Provide the (x, y) coordinate of the cell's center where the given text is located.  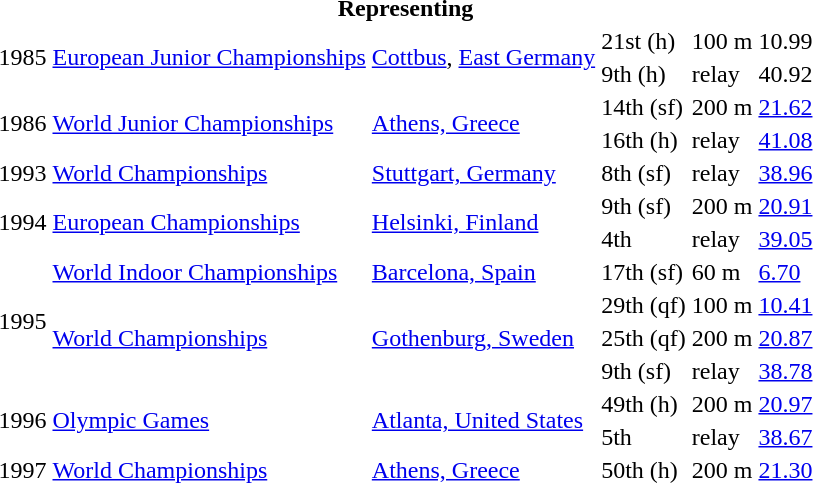
Helsinki, Finland (483, 222)
World Indoor Championships (209, 272)
Athens, Greece (483, 124)
European Junior Championships (209, 58)
World Junior Championships (209, 124)
25th (qf) (644, 338)
29th (qf) (644, 305)
8th (sf) (644, 173)
60 m (722, 272)
17th (sf) (644, 272)
21st (h) (644, 41)
Gothenburg, Sweden (483, 338)
5th (644, 437)
14th (sf) (644, 107)
49th (h) (644, 404)
Atlanta, United States (483, 420)
Cottbus, East Germany (483, 58)
9th (h) (644, 74)
Olympic Games (209, 420)
4th (644, 239)
European Championships (209, 222)
Barcelona, Spain (483, 272)
Stuttgart, Germany (483, 173)
16th (h) (644, 140)
